Search for the cell housing the specified text and yield its [x, y] center coordinate. 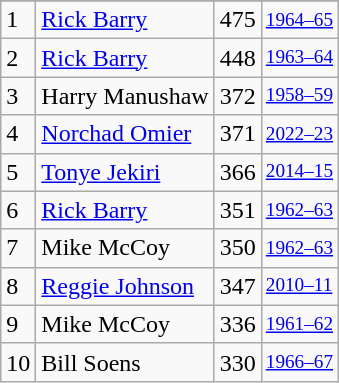
Reggie Johnson [125, 286]
336 [238, 324]
5 [18, 172]
Bill Soens [125, 362]
1966–67 [299, 362]
2 [18, 58]
8 [18, 286]
350 [238, 248]
448 [238, 58]
2014–15 [299, 172]
4 [18, 134]
347 [238, 286]
366 [238, 172]
371 [238, 134]
Tonye Jekiri [125, 172]
2010–11 [299, 286]
9 [18, 324]
1963–64 [299, 58]
10 [18, 362]
1958–59 [299, 96]
330 [238, 362]
475 [238, 20]
1964–65 [299, 20]
1961–62 [299, 324]
7 [18, 248]
6 [18, 210]
372 [238, 96]
1 [18, 20]
Norchad Omier [125, 134]
351 [238, 210]
3 [18, 96]
2022–23 [299, 134]
Harry Manushaw [125, 96]
